For the text-containing cell, return its midpoint in (X, Y) coordinate format. 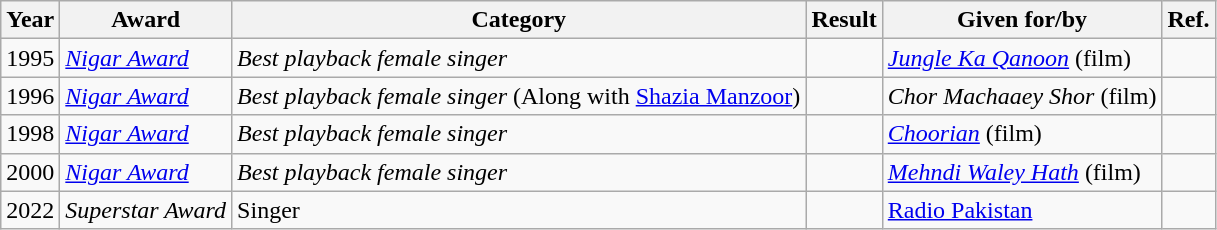
Mehndi Waley Hath (film) (1022, 172)
Result (844, 20)
Radio Pakistan (1022, 210)
Given for/by (1022, 20)
Year (30, 20)
Chor Machaaey Shor (film) (1022, 96)
Best playback female singer (Along with Shazia Manzoor) (519, 96)
Choorian (film) (1022, 134)
1998 (30, 134)
2000 (30, 172)
Singer (519, 210)
Award (146, 20)
1996 (30, 96)
Ref. (1188, 20)
2022 (30, 210)
Jungle Ka Qanoon (film) (1022, 58)
1995 (30, 58)
Superstar Award (146, 210)
Category (519, 20)
